Capture the cell that displays the provided text and extract its [x, y] central coordinate. 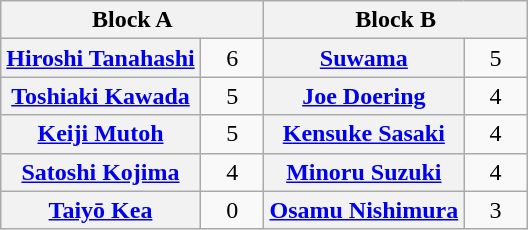
Block B [396, 20]
Kensuke Sasaki [364, 134]
Keiji Mutoh [101, 134]
Osamu Nishimura [364, 210]
0 [232, 210]
Satoshi Kojima [101, 172]
Taiyō Kea [101, 210]
3 [496, 210]
Suwama [364, 58]
6 [232, 58]
Toshiaki Kawada [101, 96]
Hiroshi Tanahashi [101, 58]
Joe Doering [364, 96]
Block A [132, 20]
Minoru Suzuki [364, 172]
